Find where the given text appears and provide that cell's center as (X, Y) coordinate. 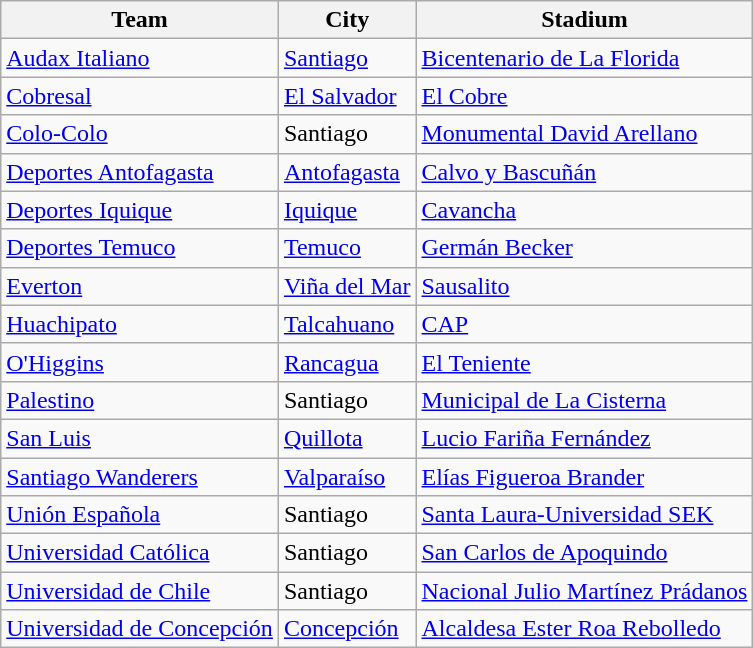
Cobresal (140, 96)
Everton (140, 286)
Alcaldesa Ester Roa Rebolledo (584, 629)
Universidad Católica (140, 553)
Municipal de La Cisterna (584, 400)
Sausalito (584, 286)
Viña del Mar (347, 286)
Antofagasta (347, 172)
Palestino (140, 400)
Stadium (584, 20)
Colo-Colo (140, 134)
Valparaíso (347, 477)
O'Higgins (140, 362)
Huachipato (140, 324)
Deportes Temuco (140, 248)
San Carlos de Apoquindo (584, 553)
Rancagua (347, 362)
Nacional Julio Martínez Prádanos (584, 591)
Talcahuano (347, 324)
San Luis (140, 438)
El Cobre (584, 96)
Bicentenario de La Florida (584, 58)
Deportes Antofagasta (140, 172)
Germán Becker (584, 248)
Elías Figueroa Brander (584, 477)
Iquique (347, 210)
Cavancha (584, 210)
Santiago Wanderers (140, 477)
Calvo y Bascuñán (584, 172)
Team (140, 20)
City (347, 20)
Lucio Fariña Fernández (584, 438)
Temuco (347, 248)
Quillota (347, 438)
Concepción (347, 629)
El Salvador (347, 96)
Unión Española (140, 515)
Universidad de Chile (140, 591)
Universidad de Concepción (140, 629)
Monumental David Arellano (584, 134)
El Teniente (584, 362)
CAP (584, 324)
Santa Laura-Universidad SEK (584, 515)
Audax Italiano (140, 58)
Deportes Iquique (140, 210)
